Determine the [x, y] coordinate at the center of the cell enclosing the given text.  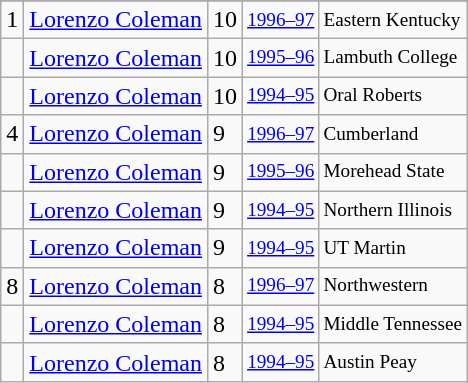
Oral Roberts [393, 96]
Eastern Kentucky [393, 20]
1 [12, 20]
Morehead State [393, 172]
Austin Peay [393, 362]
Cumberland [393, 134]
Lambuth College [393, 58]
Northern Illinois [393, 210]
Northwestern [393, 286]
4 [12, 134]
Middle Tennessee [393, 324]
UT Martin [393, 248]
